Identify which cell holds the provided text, then report its [x, y] central coordinate. 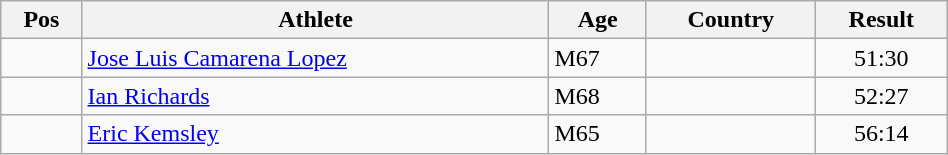
56:14 [881, 134]
Ian Richards [316, 96]
Athlete [316, 20]
Result [881, 20]
Eric Kemsley [316, 134]
Country [730, 20]
M68 [598, 96]
Age [598, 20]
52:27 [881, 96]
Pos [42, 20]
M67 [598, 58]
Jose Luis Camarena Lopez [316, 58]
M65 [598, 134]
51:30 [881, 58]
